Capture the cell that displays the provided text and extract its (X, Y) central coordinate. 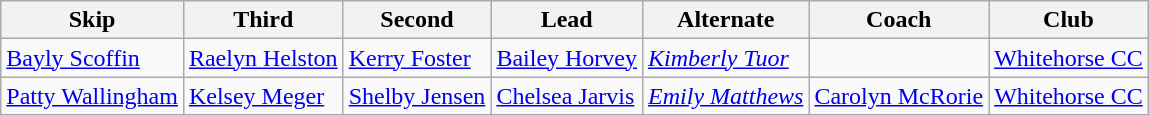
Kimberly Tuor (726, 58)
Shelby Jensen (417, 96)
Kelsey Meger (263, 96)
Chelsea Jarvis (567, 96)
Lead (567, 20)
Club (1069, 20)
Emily Matthews (726, 96)
Carolyn McRorie (899, 96)
Bayly Scoffin (92, 58)
Patty Wallingham (92, 96)
Skip (92, 20)
Second (417, 20)
Third (263, 20)
Kerry Foster (417, 58)
Raelyn Helston (263, 58)
Coach (899, 20)
Bailey Horvey (567, 58)
Alternate (726, 20)
